Return the (x, y) coordinate for the center point of the cell that contains the specified text.  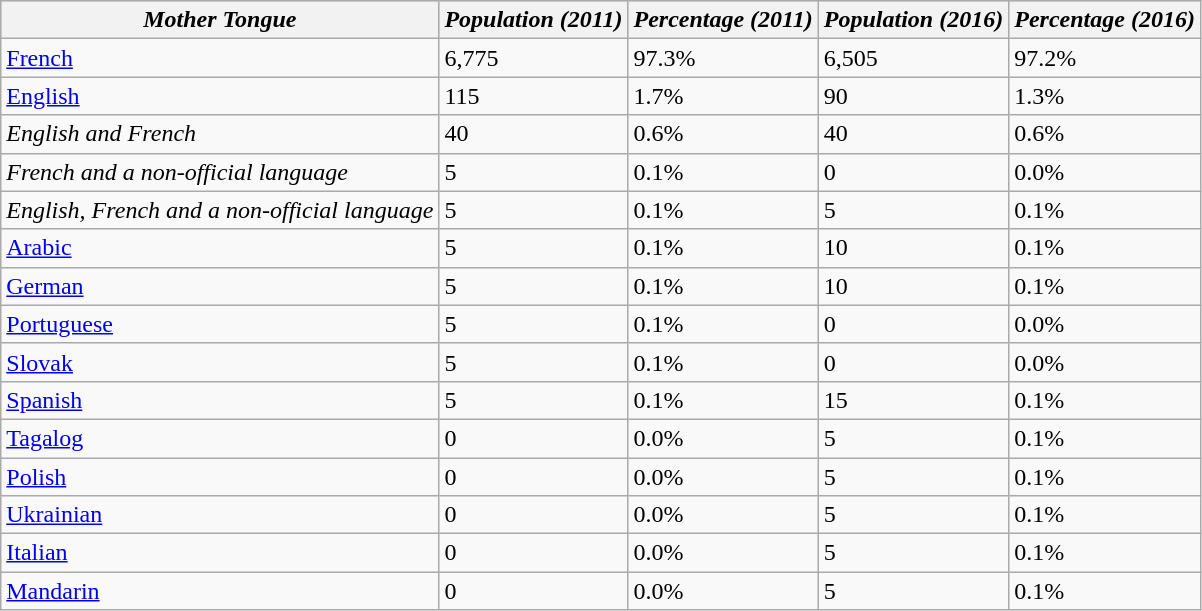
Portuguese (220, 324)
Population (2016) (913, 20)
Population (2011) (534, 20)
Percentage (2016) (1105, 20)
Polish (220, 477)
Tagalog (220, 438)
15 (913, 400)
1.7% (723, 96)
Arabic (220, 248)
English (220, 96)
90 (913, 96)
1.3% (1105, 96)
French (220, 58)
French and a non-official language (220, 172)
Percentage (2011) (723, 20)
6,505 (913, 58)
Italian (220, 553)
Ukrainian (220, 515)
English, French and a non-official language (220, 210)
Mother Tongue (220, 20)
115 (534, 96)
Slovak (220, 362)
German (220, 286)
English and French (220, 134)
Spanish (220, 400)
97.2% (1105, 58)
6,775 (534, 58)
97.3% (723, 58)
Mandarin (220, 591)
